Extract the (X, Y) coordinate from the center of the cell holding the provided text.  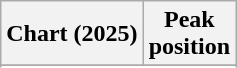
Chart (2025) (72, 34)
Peakposition (189, 34)
